For the text-containing cell, return its midpoint in [x, y] coordinate format. 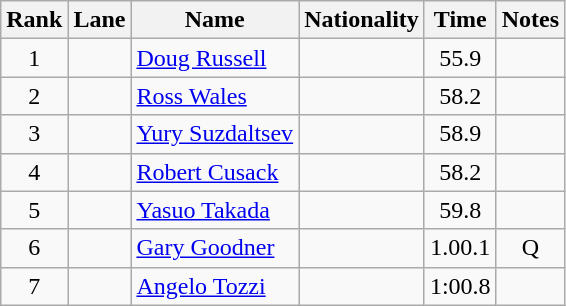
1 [34, 58]
Doug Russell [215, 58]
6 [34, 248]
4 [34, 172]
Angelo Tozzi [215, 286]
Name [215, 20]
59.8 [460, 210]
1:00.8 [460, 286]
58.9 [460, 134]
Time [460, 20]
Rank [34, 20]
2 [34, 96]
Lane [100, 20]
5 [34, 210]
Ross Wales [215, 96]
3 [34, 134]
7 [34, 286]
Robert Cusack [215, 172]
Yasuo Takada [215, 210]
1.00.1 [460, 248]
Notes [530, 20]
Nationality [362, 20]
55.9 [460, 58]
Yury Suzdaltsev [215, 134]
Gary Goodner [215, 248]
Q [530, 248]
